Extract the (X, Y) coordinate from the center of the cell holding the provided text.  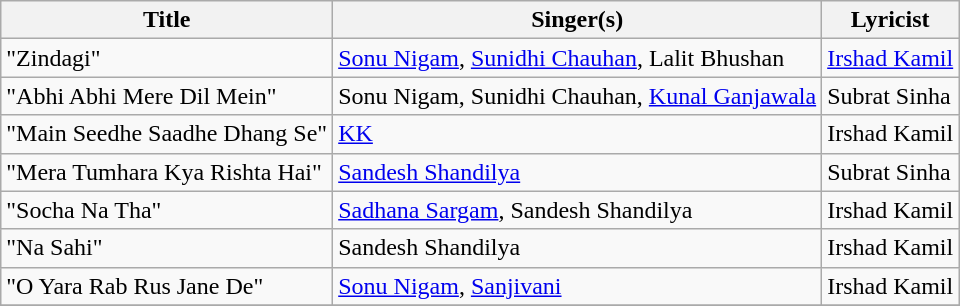
"Zindagi" (167, 58)
"O Yara Rab Rus Jane De" (167, 286)
Sonu Nigam, Sanjivani (578, 286)
Title (167, 20)
"Mera Tumhara Kya Rishta Hai" (167, 172)
Sonu Nigam, Sunidhi Chauhan, Lalit Bhushan (578, 58)
"Main Seedhe Saadhe Dhang Se" (167, 134)
KK (578, 134)
"Abhi Abhi Mere Dil Mein" (167, 96)
"Socha Na Tha" (167, 210)
Singer(s) (578, 20)
Lyricist (890, 20)
Sadhana Sargam, Sandesh Shandilya (578, 210)
Sonu Nigam, Sunidhi Chauhan, Kunal Ganjawala (578, 96)
"Na Sahi" (167, 248)
